From the cell containing the given text, extract its center point as (x, y) coordinate. 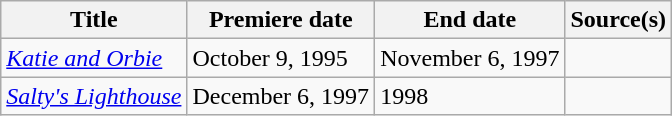
October 9, 1995 (281, 58)
Katie and Orbie (94, 58)
End date (470, 20)
Salty's Lighthouse (94, 96)
December 6, 1997 (281, 96)
November 6, 1997 (470, 58)
Source(s) (618, 20)
1998 (470, 96)
Premiere date (281, 20)
Title (94, 20)
